Search for the cell housing the specified text and yield its [x, y] center coordinate. 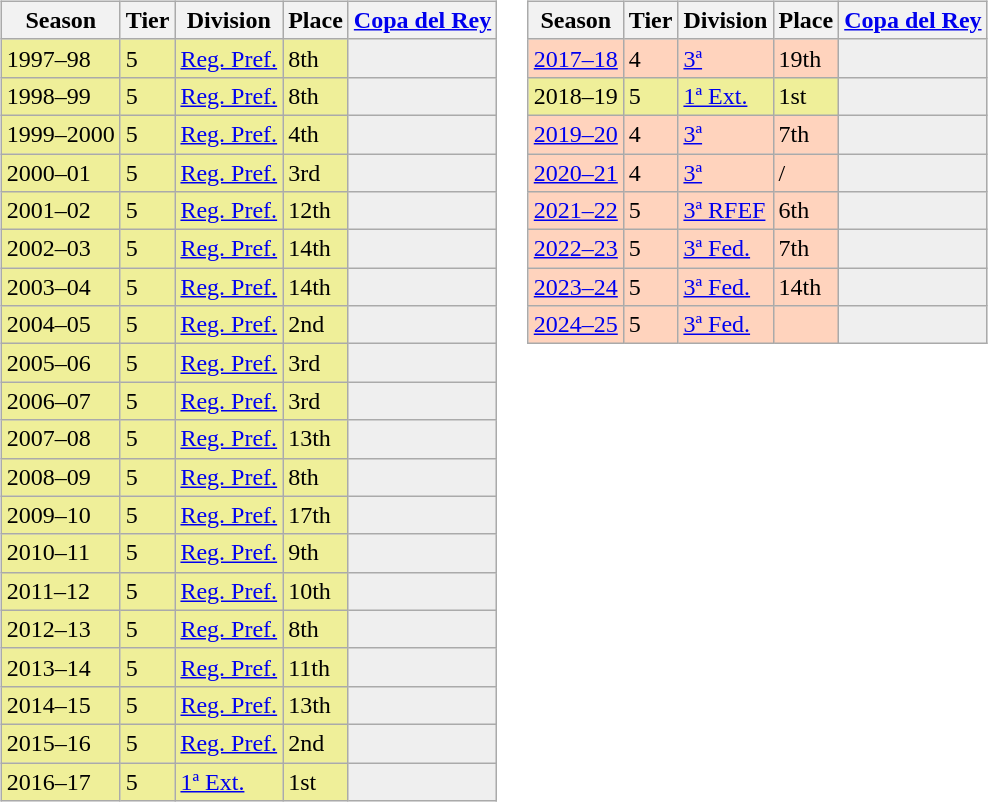
2011–12 [60, 591]
2006–07 [60, 401]
2005–06 [60, 363]
3ª RFEF [726, 211]
2019–20 [576, 134]
2010–11 [60, 553]
9th [316, 553]
2016–17 [60, 781]
2000–01 [60, 173]
19th [806, 58]
/ [806, 173]
1999–2000 [60, 134]
17th [316, 515]
2022–23 [576, 249]
1997–98 [60, 58]
2018–19 [576, 96]
11th [316, 667]
2014–15 [60, 705]
2003–04 [60, 287]
2015–16 [60, 743]
2013–14 [60, 667]
2008–09 [60, 477]
2002–03 [60, 249]
2007–08 [60, 439]
2023–24 [576, 287]
2012–13 [60, 629]
6th [806, 211]
2024–25 [576, 325]
2004–05 [60, 325]
2001–02 [60, 211]
2021–22 [576, 211]
2009–10 [60, 515]
4th [316, 134]
10th [316, 591]
1998–99 [60, 96]
2020–21 [576, 173]
12th [316, 211]
2017–18 [576, 58]
